Pinpoint the cell where the given text exists, returning its [X, Y] midpoint coordinate. 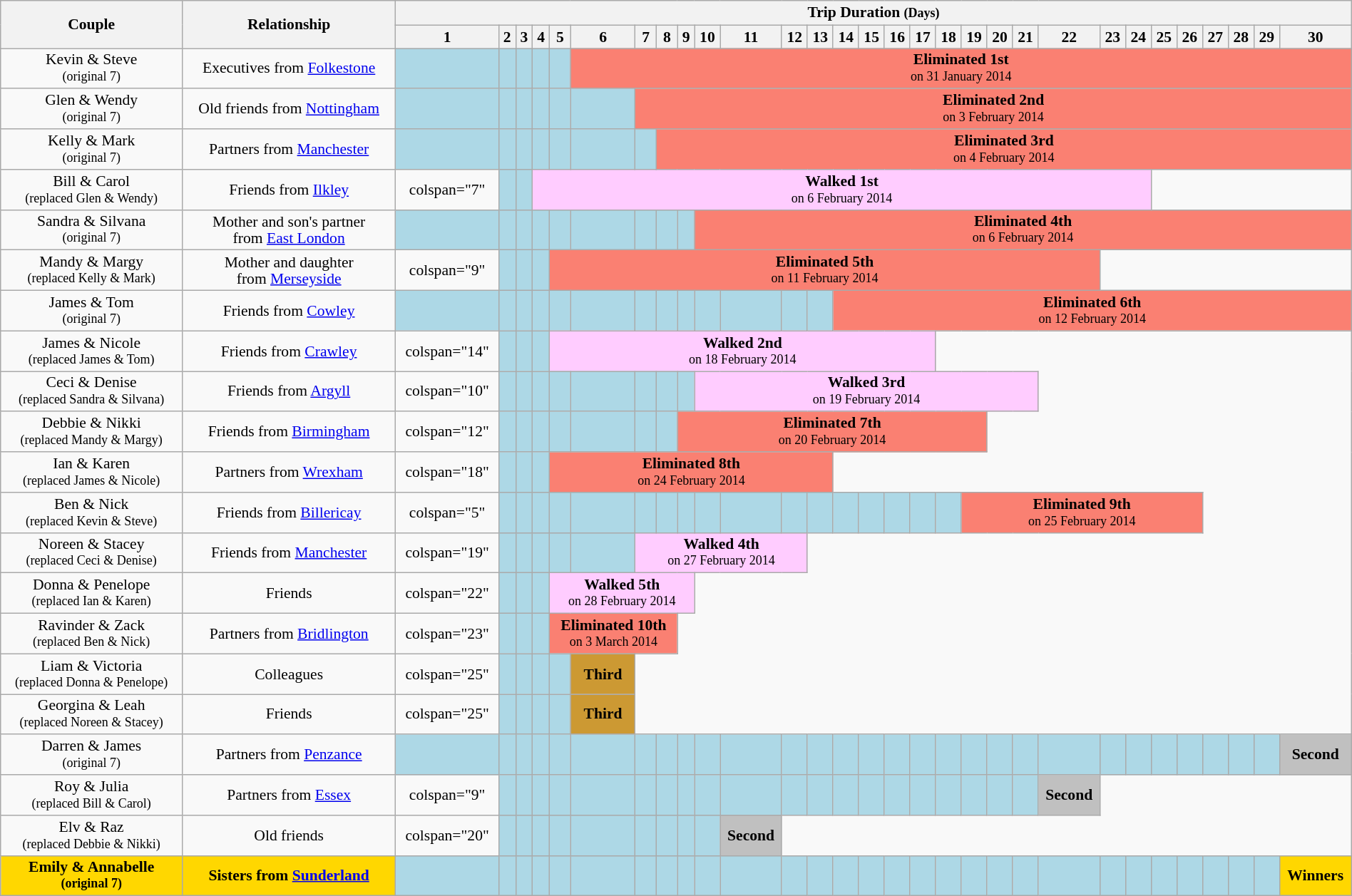
Executives from Folkestone [290, 68]
Eliminated 9thon 25 February 2014 [1082, 513]
7 [646, 37]
25 [1164, 37]
Ravinder & Zack(replaced Ben & Nick) [91, 634]
Eliminated 7thon 20 February 2014 [832, 432]
14 [846, 37]
20 [1000, 37]
26 [1189, 37]
18 [948, 37]
Debbie & Nikki(replaced Mandy & Margy) [91, 432]
Walked 1ston 6 February 2014 [841, 190]
9 [686, 37]
Ian & Karen(replaced James & Nicole) [91, 472]
Partners from Essex [290, 795]
colspan="20" [448, 835]
10 [707, 37]
Eliminated 4thon 6 February 2014 [1023, 230]
Walked 4thon 27 February 2014 [722, 553]
Eliminated 2ndon 3 February 2014 [993, 110]
Mandy & Margy(replaced Kelly & Mark) [91, 271]
Sandra & Silvana(original 7) [91, 230]
17 [923, 37]
Kevin & Steve(original 7) [91, 68]
19 [974, 37]
Sisters from Sunderland [290, 875]
Friends from Billericay [290, 513]
Eliminated 1ston 31 January 2014 [961, 68]
28 [1241, 37]
13 [820, 37]
Walked 5thon 28 February 2014 [622, 593]
colspan="23" [448, 634]
22 [1069, 37]
colspan="19" [448, 553]
Emily & Annabelle(original 7) [91, 875]
Partners from Manchester [290, 150]
Friends from Manchester [290, 553]
Bill & Carol(replaced Glen & Wendy) [91, 190]
23 [1112, 37]
29 [1266, 37]
Ceci & Denise(replaced Sandra & Silvana) [91, 392]
colspan="12" [448, 432]
30 [1315, 37]
Friends from Cowley [290, 311]
Eliminated 6thon 12 February 2014 [1092, 311]
6 [603, 37]
Winners [1315, 875]
Elv & Raz(replaced Debbie & Nikki) [91, 835]
colspan="14" [448, 351]
15 [871, 37]
colspan="7" [448, 190]
12 [794, 37]
Partners from Wrexham [290, 472]
colspan="22" [448, 593]
Liam & Victoria(replaced Donna & Penelope) [91, 674]
colspan="18" [448, 472]
James & Nicole(replaced James & Tom) [91, 351]
Darren & James(original 7) [91, 756]
Ben & Nick(replaced Kevin & Steve) [91, 513]
Roy & Julia(replaced Bill & Carol) [91, 795]
21 [1025, 37]
27 [1215, 37]
3 [524, 37]
Donna & Penelope(replaced Ian & Karen) [91, 593]
5 [560, 37]
Old friends from Nottingham [290, 110]
Eliminated 5thon 11 February 2014 [825, 271]
Relationship [290, 24]
1 [448, 37]
4 [541, 37]
Walked 3rdon 19 February 2014 [866, 392]
Partners from Bridlington [290, 634]
Mother and daughterfrom Merseyside [290, 271]
24 [1138, 37]
colspan="10" [448, 392]
11 [751, 37]
colspan="5" [448, 513]
8 [667, 37]
Eliminated 8thon 24 February 2014 [692, 472]
Georgina & Leah(replaced Noreen & Stacey) [91, 714]
James & Tom(original 7) [91, 311]
Eliminated 10thon 3 March 2014 [614, 634]
Partners from Penzance [290, 756]
2 [507, 37]
Friends from Birmingham [290, 432]
Kelly & Mark(original 7) [91, 150]
Colleagues [290, 674]
Noreen & Stacey(replaced Ceci & Denise) [91, 553]
Friends from Argyll [290, 392]
Trip Duration (Days) [874, 13]
Old friends [290, 835]
Friends from Crawley [290, 351]
Eliminated 3rdon 4 February 2014 [1004, 150]
16 [897, 37]
Mother and son's partnerfrom East London [290, 230]
Glen & Wendy(original 7) [91, 110]
Walked 2ndon 18 February 2014 [743, 351]
Couple [91, 24]
Friends from Ilkley [290, 190]
